Capture the cell that displays the provided text and extract its (X, Y) central coordinate. 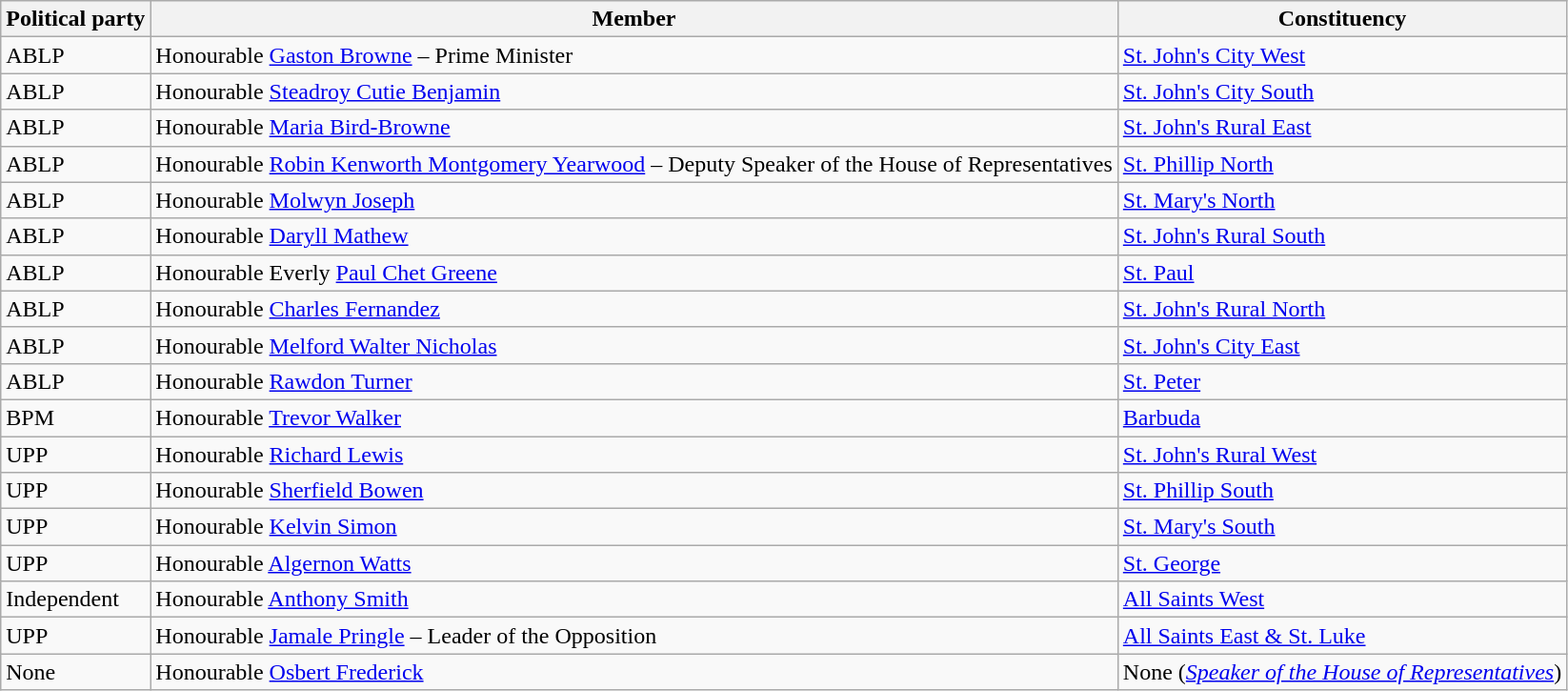
St. John's City East (1341, 345)
Honourable Maria Bird-Browne (634, 128)
BPM (76, 417)
Honourable Anthony Smith (634, 600)
Honourable Daryll Mathew (634, 236)
Honourable Steadroy Cutie Benjamin (634, 91)
Honourable Trevor Walker (634, 417)
Honourable Algernon Watts (634, 563)
St. John's City West (1341, 55)
Member (634, 19)
Constituency (1341, 19)
Honourable Melford Walter Nicholas (634, 345)
St. Mary's North (1341, 200)
St. Paul (1341, 273)
All Saints East & St. Luke (1341, 636)
Honourable Sherfield Bowen (634, 491)
St. John's Rural East (1341, 128)
St. George (1341, 563)
None (Speaker of the House of Representatives) (1341, 672)
All Saints West (1341, 600)
St. Phillip North (1341, 164)
St. Phillip South (1341, 491)
St. John's Rural North (1341, 309)
Honourable Charles Fernandez (634, 309)
Honourable Richard Lewis (634, 455)
Honourable Kelvin Simon (634, 527)
Honourable Rawdon Turner (634, 381)
Independent (76, 600)
Honourable Molwyn Joseph (634, 200)
None (76, 672)
Political party (76, 19)
St. Peter (1341, 381)
St. John's Rural West (1341, 455)
St. Mary's South (1341, 527)
St. John's City South (1341, 91)
St. John's Rural South (1341, 236)
Honourable Robin Kenworth Montgomery Yearwood – Deputy Speaker of the House of Representatives (634, 164)
Barbuda (1341, 417)
Honourable Gaston Browne – Prime Minister (634, 55)
Honourable Osbert Frederick (634, 672)
Honourable Jamale Pringle – Leader of the Opposition (634, 636)
Honourable Everly Paul Chet Greene (634, 273)
